Determine the (x, y) coordinate at the center of the cell enclosing the given text.  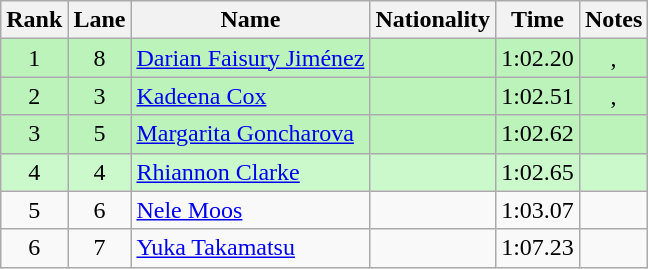
Nationality (433, 20)
Yuka Takamatsu (250, 248)
Nele Moos (250, 210)
1:02.20 (538, 58)
Name (250, 20)
1:02.62 (538, 134)
Notes (613, 20)
Time (538, 20)
Lane (100, 20)
1:02.65 (538, 172)
1:07.23 (538, 248)
1:02.51 (538, 96)
Margarita Goncharova (250, 134)
Rank (34, 20)
Rhiannon Clarke (250, 172)
8 (100, 58)
2 (34, 96)
1 (34, 58)
Kadeena Cox (250, 96)
7 (100, 248)
Darian Faisury Jiménez (250, 58)
1:03.07 (538, 210)
